Detect which cell encompasses the target text, then output its (x, y) center coordinate. 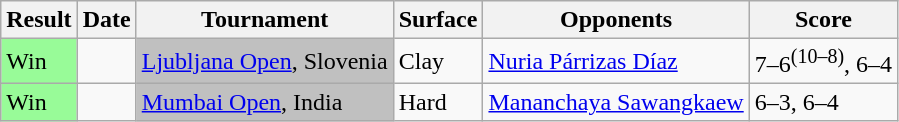
Mananchaya Sawangkaew (616, 102)
Clay (438, 62)
Surface (438, 20)
Nuria Párrizas Díaz (616, 62)
Tournament (264, 20)
Score (823, 20)
Hard (438, 102)
Mumbai Open, India (264, 102)
Ljubljana Open, Slovenia (264, 62)
Result (39, 20)
Date (106, 20)
6–3, 6–4 (823, 102)
7–6(10–8), 6–4 (823, 62)
Opponents (616, 20)
